Locate the cell with the specified text and output its [X, Y] center coordinate. 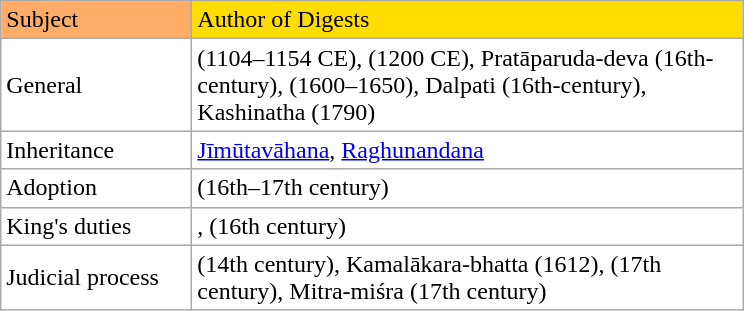
Inheritance [96, 150]
Subject [96, 20]
, (16th century) [468, 226]
Author of Digests [468, 20]
Adoption [96, 188]
Jīmūtavāhana, Raghunandana [468, 150]
(1104–1154 CE), (1200 CE), Pratāparuda-deva (16th-century), (1600–1650), Dalpati (16th-century), Kashinatha (1790) [468, 85]
(14th century), Kamalākara-bhatta (1612), (17th century), Mitra-miśra (17th century) [468, 278]
(16th–17th century) [468, 188]
Judicial process [96, 278]
King's duties [96, 226]
General [96, 85]
